Return the [X, Y] coordinate for the center point of the cell that contains the specified text.  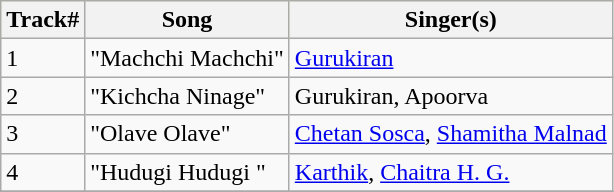
3 [43, 134]
Gurukiran [450, 58]
"Olave Olave" [188, 134]
4 [43, 172]
"Machchi Machchi" [188, 58]
2 [43, 96]
Track# [43, 20]
Gurukiran, Apoorva [450, 96]
1 [43, 58]
"Kichcha Ninage" [188, 96]
Chetan Sosca, Shamitha Malnad [450, 134]
"Hudugi Hudugi " [188, 172]
Karthik, Chaitra H. G. [450, 172]
Song [188, 20]
Singer(s) [450, 20]
